For the text-containing cell, return its midpoint in (x, y) coordinate format. 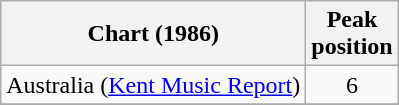
Chart (1986) (154, 34)
6 (352, 85)
Peakposition (352, 34)
Australia (Kent Music Report) (154, 85)
